Locate the cell with the specified text and output its [X, Y] center coordinate. 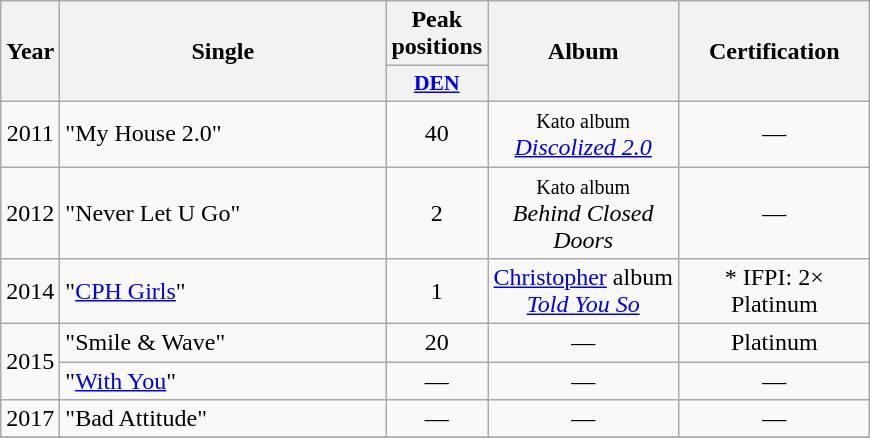
2011 [30, 134]
2014 [30, 292]
40 [437, 134]
Album [584, 52]
* IFPI: 2× Platinum [774, 292]
2012 [30, 212]
"My House 2.0" [223, 134]
2015 [30, 362]
Christopher albumTold You So [584, 292]
Certification [774, 52]
"CPH Girls" [223, 292]
Kato album Behind Closed Doors [584, 212]
Peak positions [437, 34]
"Smile & Wave" [223, 343]
1 [437, 292]
Single [223, 52]
2017 [30, 419]
"Bad Attitude" [223, 419]
20 [437, 343]
2 [437, 212]
Kato album Discolized 2.0 [584, 134]
"Never Let U Go" [223, 212]
Year [30, 52]
"With You" [223, 381]
DEN [437, 84]
Platinum [774, 343]
